Pinpoint the cell where the given text exists, returning its [x, y] midpoint coordinate. 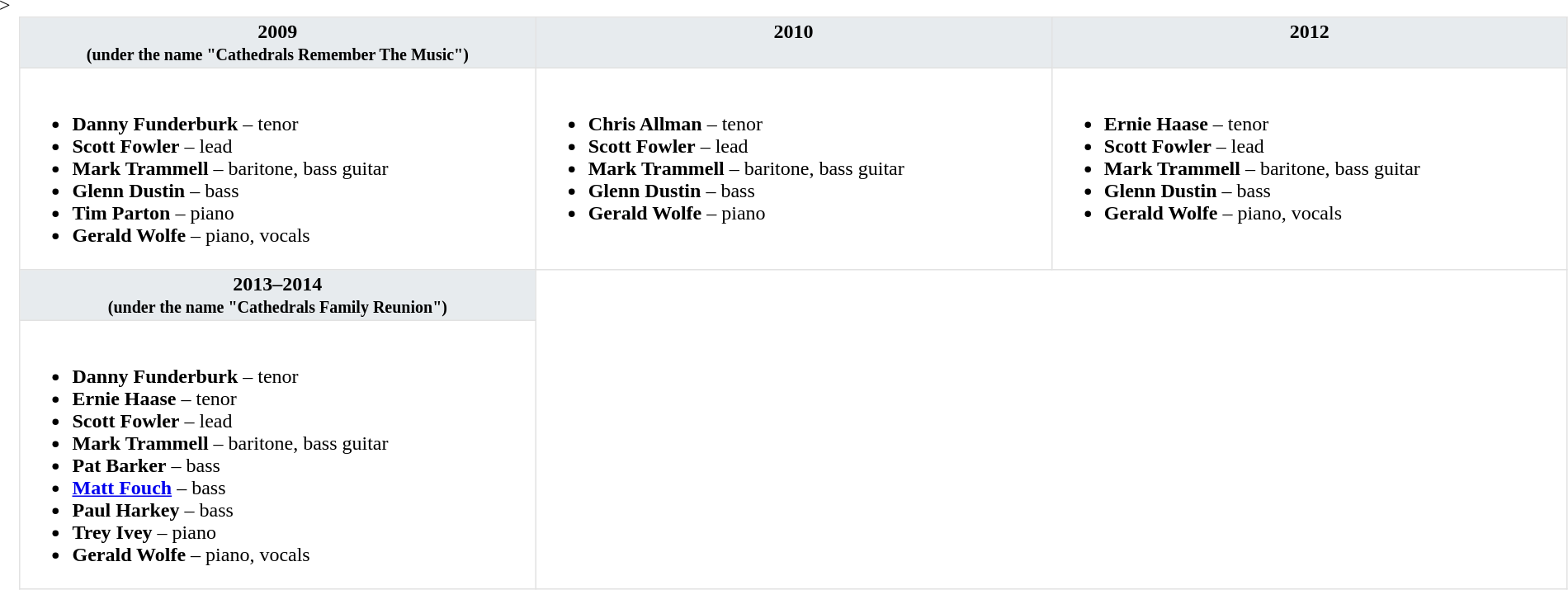
2013–2014(under the name "Cathedrals Family Reunion") [277, 295]
2009(under the name "Cathedrals Remember The Music") [277, 43]
Danny Funderburk – tenorScott Fowler – leadMark Trammell – baritone, bass guitarGlenn Dustin – bassTim Parton – pianoGerald Wolfe – piano, vocals [277, 168]
2010 [794, 43]
2012 [1309, 43]
Chris Allman – tenorScott Fowler – leadMark Trammell – baritone, bass guitarGlenn Dustin – bassGerald Wolfe – piano [794, 168]
Ernie Haase – tenorScott Fowler – leadMark Trammell – baritone, bass guitarGlenn Dustin – bassGerald Wolfe – piano, vocals [1309, 168]
